Scan for the cell matching the given text and deliver its [X, Y] coordinate at center. 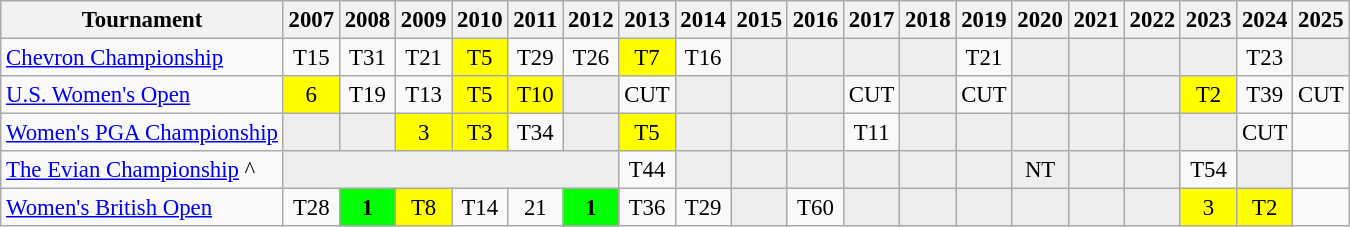
T13 [424, 95]
T7 [647, 58]
2007 [311, 20]
T60 [815, 208]
2022 [1152, 20]
Women's British Open [142, 208]
2009 [424, 20]
Tournament [142, 20]
T26 [591, 58]
2012 [591, 20]
21 [536, 208]
The Evian Championship ^ [142, 170]
2011 [536, 20]
NT [1040, 170]
2008 [367, 20]
Women's PGA Championship [142, 133]
T11 [872, 133]
2014 [703, 20]
T34 [536, 133]
T19 [367, 95]
2015 [759, 20]
T16 [703, 58]
T23 [1265, 58]
T31 [367, 58]
2020 [1040, 20]
2010 [480, 20]
T44 [647, 170]
T54 [1208, 170]
T39 [1265, 95]
Chevron Championship [142, 58]
T28 [311, 208]
2019 [984, 20]
2024 [1265, 20]
T8 [424, 208]
T10 [536, 95]
T15 [311, 58]
2016 [815, 20]
T36 [647, 208]
T14 [480, 208]
2023 [1208, 20]
T3 [480, 133]
2025 [1321, 20]
2018 [928, 20]
U.S. Women's Open [142, 95]
2013 [647, 20]
6 [311, 95]
2017 [872, 20]
2021 [1096, 20]
